Provide the [x, y] coordinate of the cell's center where the given text is located.  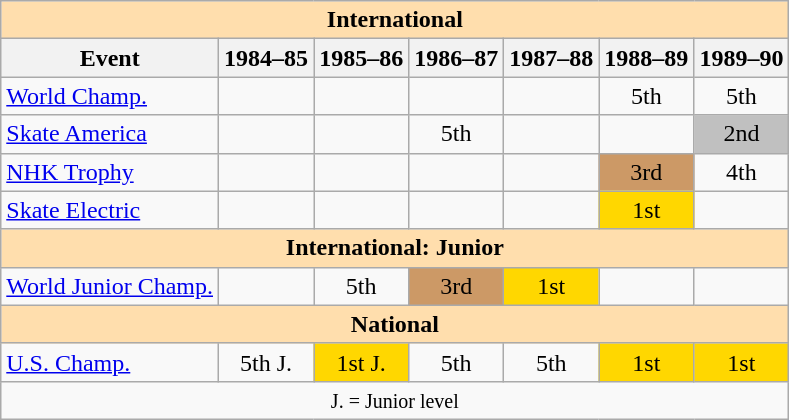
Skate America [110, 134]
World Champ. [110, 96]
U.S. Champ. [110, 362]
World Junior Champ. [110, 286]
1st J. [362, 362]
NHK Trophy [110, 172]
2nd [742, 134]
1988–89 [646, 58]
Skate Electric [110, 210]
J. = Junior level [395, 400]
1989–90 [742, 58]
1985–86 [362, 58]
1984–85 [266, 58]
International [395, 20]
1987–88 [552, 58]
5th J. [266, 362]
International: Junior [395, 248]
4th [742, 172]
Event [110, 58]
National [395, 324]
1986–87 [456, 58]
